Determine the (x, y) coordinate at the center of the cell enclosing the given text.  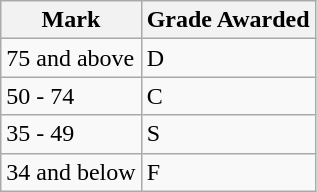
35 - 49 (71, 134)
F (228, 172)
Grade Awarded (228, 20)
75 and above (71, 58)
C (228, 96)
Mark (71, 20)
S (228, 134)
50 - 74 (71, 96)
D (228, 58)
34 and below (71, 172)
